Scan for the cell matching the given text and deliver its (x, y) coordinate at center. 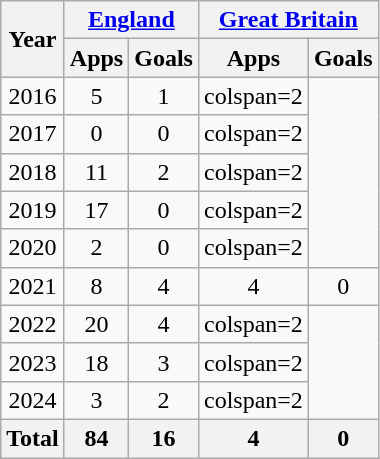
16 (164, 438)
2019 (33, 210)
2021 (33, 286)
11 (96, 172)
Total (33, 438)
England (131, 20)
2024 (33, 400)
2022 (33, 324)
2020 (33, 248)
84 (96, 438)
Year (33, 39)
17 (96, 210)
Great Britain (288, 20)
2018 (33, 172)
2016 (33, 96)
5 (96, 96)
20 (96, 324)
18 (96, 362)
1 (164, 96)
2017 (33, 134)
8 (96, 286)
2023 (33, 362)
